From the cell containing the given text, extract its center point as [x, y] coordinate. 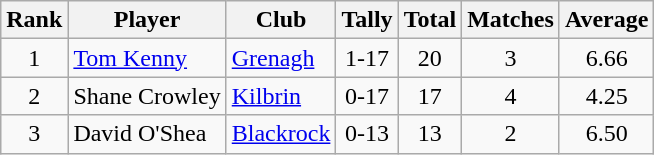
Kilbrin [281, 96]
Club [281, 20]
Player [147, 20]
6.66 [606, 58]
1 [34, 58]
17 [430, 96]
4.25 [606, 96]
0-17 [367, 96]
13 [430, 134]
Matches [511, 20]
4 [511, 96]
Grenagh [281, 58]
Rank [34, 20]
6.50 [606, 134]
Average [606, 20]
Total [430, 20]
1-17 [367, 58]
Tally [367, 20]
Blackrock [281, 134]
Shane Crowley [147, 96]
20 [430, 58]
David O'Shea [147, 134]
Tom Kenny [147, 58]
0-13 [367, 134]
